For the text-containing cell, return its midpoint in (x, y) coordinate format. 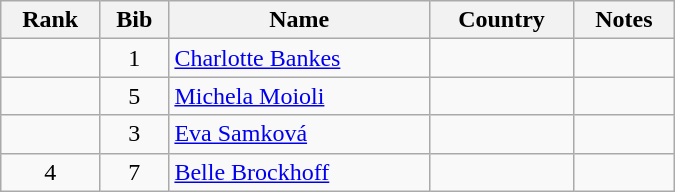
Country (502, 20)
Rank (50, 20)
1 (134, 58)
Charlotte Bankes (300, 58)
5 (134, 96)
4 (50, 172)
3 (134, 134)
Bib (134, 20)
Name (300, 20)
Eva Samková (300, 134)
7 (134, 172)
Belle Brockhoff (300, 172)
Notes (624, 20)
Michela Moioli (300, 96)
